Extract the (x, y) coordinate from the center of the cell holding the provided text.  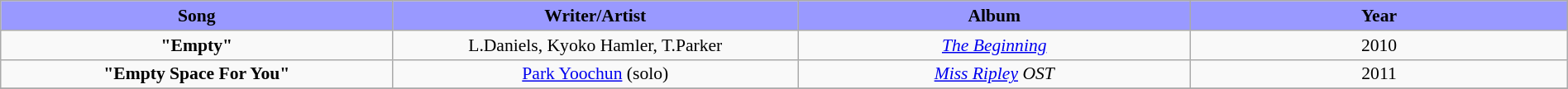
Writer/Artist (595, 16)
Year (1379, 16)
Song (197, 16)
"Empty Space For You" (197, 74)
Park Yoochun (solo) (595, 74)
2010 (1379, 44)
The Beginning (994, 44)
Album (994, 16)
L.Daniels, Kyoko Hamler, T.Parker (595, 44)
"Empty" (197, 44)
2011 (1379, 74)
Miss Ripley OST (994, 74)
